Output the (X, Y) coordinate of the center of the cell containing the given text.  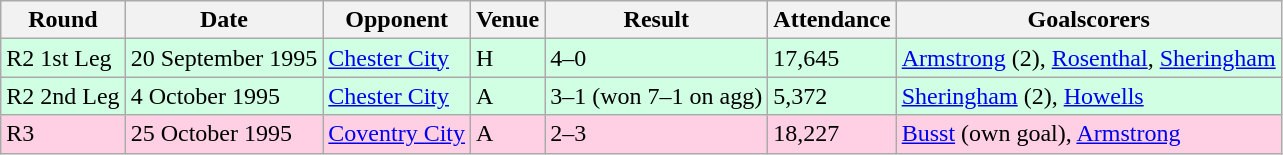
Armstrong (2), Rosenthal, Sheringham (1088, 58)
H (508, 58)
R3 (63, 134)
25 October 1995 (224, 134)
Venue (508, 20)
R2 2nd Leg (63, 96)
4–0 (656, 58)
Result (656, 20)
Opponent (397, 20)
R2 1st Leg (63, 58)
18,227 (832, 134)
3–1 (won 7–1 on agg) (656, 96)
20 September 1995 (224, 58)
5,372 (832, 96)
2–3 (656, 134)
Busst (own goal), Armstrong (1088, 134)
Round (63, 20)
4 October 1995 (224, 96)
Date (224, 20)
Attendance (832, 20)
Goalscorers (1088, 20)
Sheringham (2), Howells (1088, 96)
17,645 (832, 58)
Coventry City (397, 134)
